Extract the [x, y] coordinate from the center of the cell holding the provided text.  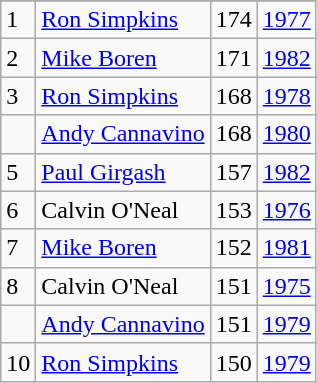
1976 [286, 210]
152 [234, 248]
3 [18, 96]
1975 [286, 286]
150 [234, 362]
1 [18, 20]
171 [234, 58]
6 [18, 210]
8 [18, 286]
Paul Girgash [123, 172]
153 [234, 210]
1977 [286, 20]
2 [18, 58]
5 [18, 172]
7 [18, 248]
157 [234, 172]
174 [234, 20]
10 [18, 362]
1980 [286, 134]
1981 [286, 248]
1978 [286, 96]
